Locate the cell with the specified text and output its (x, y) center coordinate. 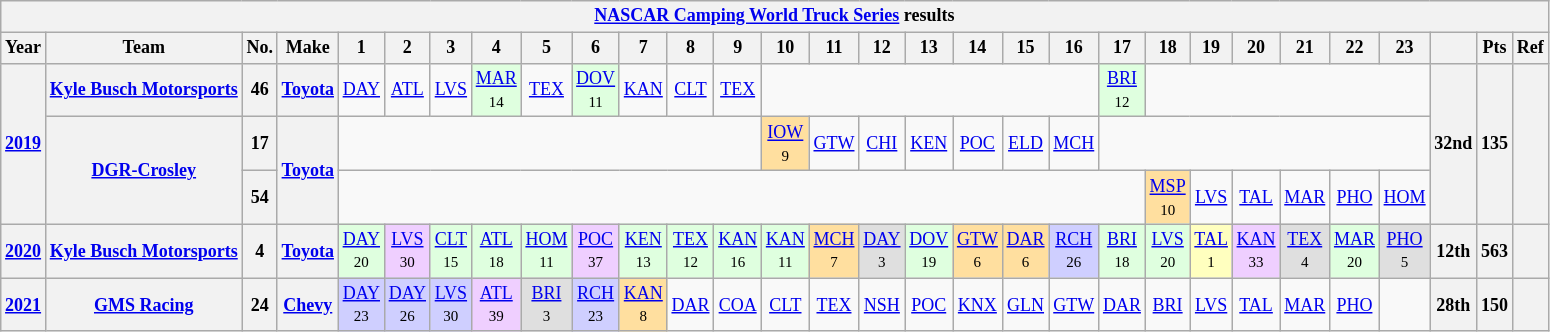
MSP10 (1168, 197)
KAN16 (738, 251)
8 (690, 48)
54 (260, 197)
DAR6 (1026, 251)
DOV19 (929, 251)
NSH (882, 305)
2 (407, 48)
563 (1495, 251)
HOM (1404, 197)
MCH7 (834, 251)
13 (929, 48)
BRI12 (1122, 90)
HOM11 (546, 251)
15 (1026, 48)
2021 (24, 305)
CHI (882, 144)
TEX12 (690, 251)
MCH (1074, 144)
KEN13 (643, 251)
14 (978, 48)
10 (785, 48)
DAY (361, 90)
BRI (1168, 305)
20 (1256, 48)
16 (1074, 48)
NASCAR Camping World Truck Series results (774, 16)
DAY26 (407, 305)
BRI3 (546, 305)
MAR14 (496, 90)
DGR-Crosley (144, 170)
DAY3 (882, 251)
Ref (1530, 48)
11 (834, 48)
6 (596, 48)
KAN8 (643, 305)
Pts (1495, 48)
No. (260, 48)
9 (738, 48)
KAN (643, 90)
DOV11 (596, 90)
28th (1454, 305)
2020 (24, 251)
TAL1 (1211, 251)
MAR20 (1355, 251)
DAY20 (361, 251)
1 (361, 48)
7 (643, 48)
19 (1211, 48)
DAY23 (361, 305)
RCH26 (1074, 251)
POC37 (596, 251)
Chevy (308, 305)
GLN (1026, 305)
TEX4 (1305, 251)
ATL39 (496, 305)
5 (546, 48)
KEN (929, 144)
46 (260, 90)
Team (144, 48)
CLT15 (450, 251)
24 (260, 305)
Year (24, 48)
12 (882, 48)
2019 (24, 144)
Make (308, 48)
BRI18 (1122, 251)
150 (1495, 305)
135 (1495, 144)
LVS20 (1168, 251)
PHO5 (1404, 251)
GTW6 (978, 251)
22 (1355, 48)
ATL18 (496, 251)
KAN11 (785, 251)
RCH23 (596, 305)
23 (1404, 48)
ELD (1026, 144)
12th (1454, 251)
21 (1305, 48)
18 (1168, 48)
IOW9 (785, 144)
GMS Racing (144, 305)
KNX (978, 305)
COA (738, 305)
ATL (407, 90)
32nd (1454, 144)
3 (450, 48)
KAN33 (1256, 251)
